Extract the [X, Y] coordinate from the center of the cell holding the provided text.  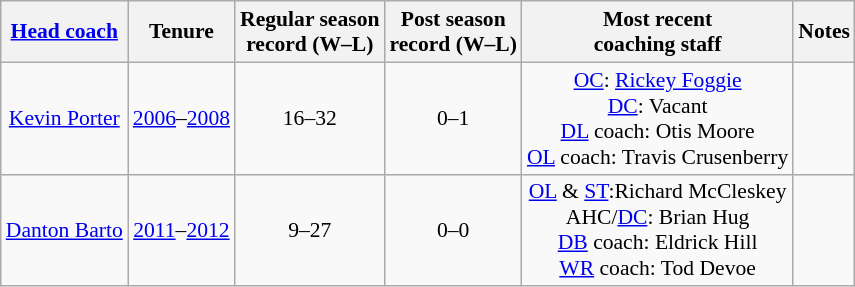
2006–2008 [182, 118]
Tenure [182, 32]
Most recentcoaching staff [658, 32]
0–1 [454, 118]
Head coach [64, 32]
Kevin Porter [64, 118]
OC: Rickey FoggieDC: VacantDL coach: Otis MooreOL coach: Travis Crusenberry [658, 118]
Post seasonrecord (W–L) [454, 32]
0–0 [454, 230]
2011–2012 [182, 230]
Danton Barto [64, 230]
Notes [824, 32]
9–27 [310, 230]
16–32 [310, 118]
Regular seasonrecord (W–L) [310, 32]
OL & ST:Richard McCleskey AHC/DC: Brian HugDB coach: Eldrick HillWR coach: Tod Devoe [658, 230]
